Determine the (x, y) coordinate at the center of the cell enclosing the given text.  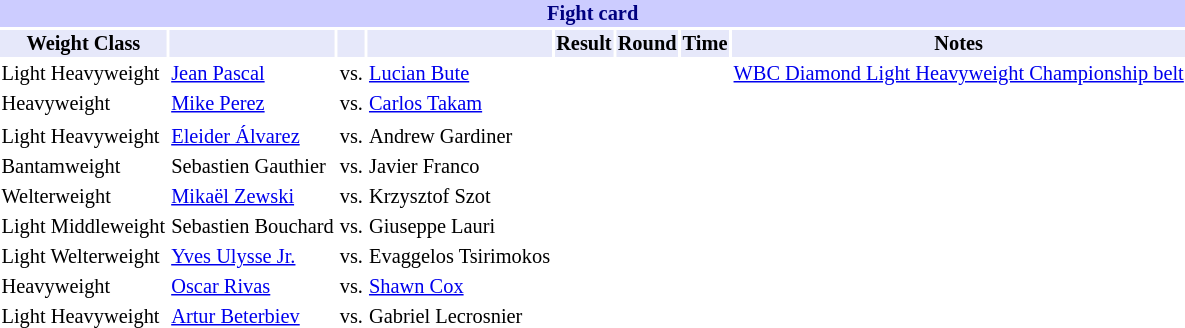
Jean Pascal (253, 74)
Giuseppe Lauri (459, 226)
Weight Class (84, 44)
Welterweight (84, 196)
Yves Ulysse Jr. (253, 256)
Result (584, 44)
Krzysztof Szot (459, 196)
Sebastien Gauthier (253, 166)
Lucian Bute (459, 74)
Time (705, 44)
Bantamweight (84, 166)
Light Middleweight (84, 226)
Andrew Gardiner (459, 136)
Oscar Rivas (253, 286)
Shawn Cox (459, 286)
WBC Diamond Light Heavyweight Championship belt (958, 74)
Mike Perez (253, 104)
Light Welterweight (84, 256)
Eleider Álvarez (253, 136)
Notes (958, 44)
Mikaël Zewski (253, 196)
Javier Franco (459, 166)
Fight card (592, 14)
Evaggelos Tsirimokos (459, 256)
Sebastien Bouchard (253, 226)
Carlos Takam (459, 104)
Round (647, 44)
